Return [x, y] of the center of cell containing provided text 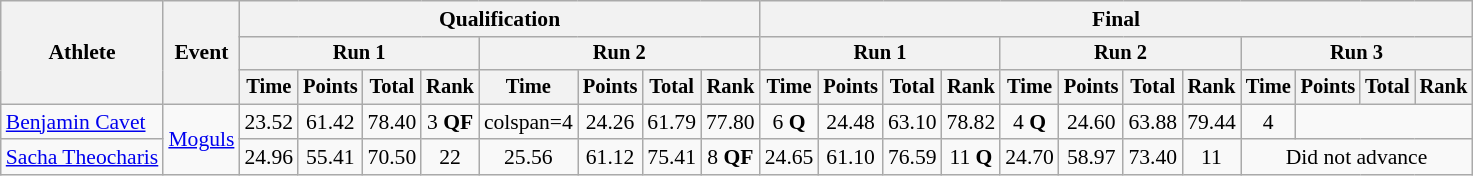
Sacha Theocharis [82, 158]
22 [450, 158]
11 Q [972, 158]
70.50 [392, 158]
25.56 [528, 158]
78.40 [392, 122]
Run 3 [1356, 54]
Benjamin Cavet [82, 122]
Final [1116, 19]
61.10 [850, 158]
78.82 [972, 122]
Qualification [499, 19]
colspan=4 [528, 122]
24.26 [610, 122]
24.60 [1091, 122]
Did not advance [1356, 158]
24.65 [790, 158]
61.42 [330, 122]
75.41 [672, 158]
Moguls [201, 140]
73.40 [1152, 158]
58.97 [1091, 158]
61.79 [672, 122]
23.52 [268, 122]
4 [1268, 122]
3 QF [450, 122]
4 Q [1030, 122]
63.10 [912, 122]
61.12 [610, 158]
24.48 [850, 122]
24.70 [1030, 158]
Athlete [82, 52]
55.41 [330, 158]
24.96 [268, 158]
77.80 [730, 122]
6 Q [790, 122]
Event [201, 52]
76.59 [912, 158]
11 [1212, 158]
79.44 [1212, 122]
63.88 [1152, 122]
8 QF [730, 158]
